Scan for the cell matching the given text and deliver its (X, Y) coordinate at center. 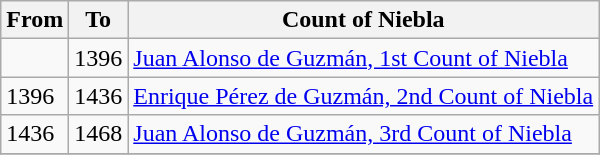
Juan Alonso de Guzmán, 3rd Count of Niebla (364, 134)
Enrique Pérez de Guzmán, 2nd Count of Niebla (364, 96)
1468 (98, 134)
Count of Niebla (364, 20)
Juan Alonso de Guzmán, 1st Count of Niebla (364, 58)
To (98, 20)
From (35, 20)
